Find where the given text appears and provide that cell's center as (X, Y) coordinate. 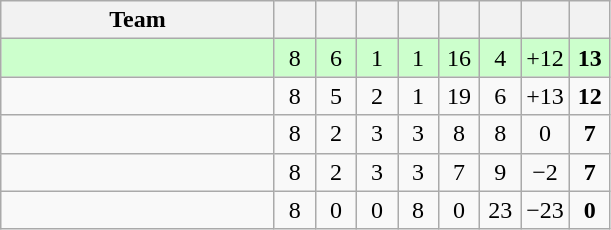
9 (500, 172)
−23 (546, 210)
−2 (546, 172)
+13 (546, 96)
+12 (546, 58)
23 (500, 210)
Team (138, 20)
19 (460, 96)
4 (500, 58)
12 (590, 96)
16 (460, 58)
13 (590, 58)
5 (336, 96)
